Pinpoint the cell where the given text exists, returning its (x, y) midpoint coordinate. 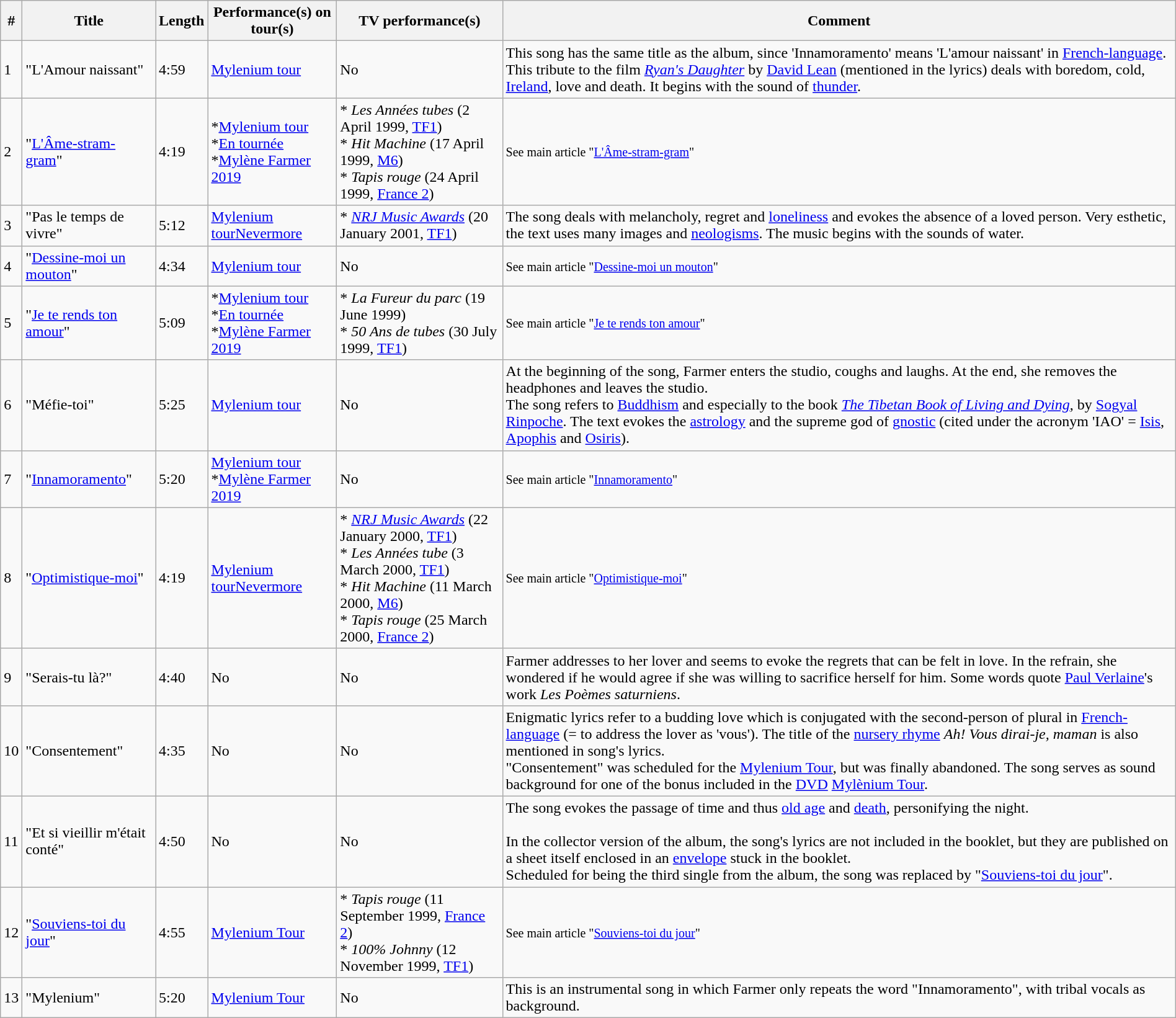
"Dessine-moi un mouton" (89, 266)
10 (11, 751)
See main article "Je te rends ton amour" (839, 323)
Length (182, 21)
1 (11, 69)
5:25 (182, 405)
5:09 (182, 323)
"Méfie-toi" (89, 405)
3 (11, 226)
"Optimistique-moi" (89, 578)
* Les Années tubes (2 April 1999, TF1) * Hit Machine (17 April 1999, M6) * Tapis rouge (24 April 1999, France 2) (419, 151)
"Souviens-toi du jour" (89, 932)
TV performance(s) (419, 21)
"Innamoramento" (89, 479)
See main article "L'Âme-stram-gram" (839, 151)
Comment (839, 21)
"Consentement" (89, 751)
11 (11, 841)
* La Fureur du parc (19 June 1999) * 50 Ans de tubes (30 July 1999, TF1) (419, 323)
* NRJ Music Awards (20 January 2001, TF1) (419, 226)
7 (11, 479)
4:34 (182, 266)
Title (89, 21)
13 (11, 998)
* Tapis rouge (11 September 1999, France 2) * 100% Johnny (12 November 1999, TF1) (419, 932)
"Et si vieillir m'était conté" (89, 841)
Mylenium tour*Mylène Farmer 2019 (272, 479)
8 (11, 578)
4:40 (182, 677)
4 (11, 266)
Performance(s) on tour(s) (272, 21)
6 (11, 405)
5:12 (182, 226)
"Je te rends ton amour" (89, 323)
This is an instrumental song in which Farmer only repeats the word "Innamoramento", with tribal vocals as background. (839, 998)
See main article "Optimistique-moi" (839, 578)
"Serais-tu là?" (89, 677)
"Pas le temps de vivre" (89, 226)
See main article "Innamoramento" (839, 479)
4:55 (182, 932)
# (11, 21)
2 (11, 151)
5 (11, 323)
"Mylenium" (89, 998)
4:59 (182, 69)
4:50 (182, 841)
"L'Âme-stram-gram" (89, 151)
See main article "Dessine-moi un mouton" (839, 266)
9 (11, 677)
See main article "Souviens-toi du jour" (839, 932)
4:35 (182, 751)
12 (11, 932)
"L'Amour naissant" (89, 69)
